Find where the given text appears and provide that cell's center as [x, y] coordinate. 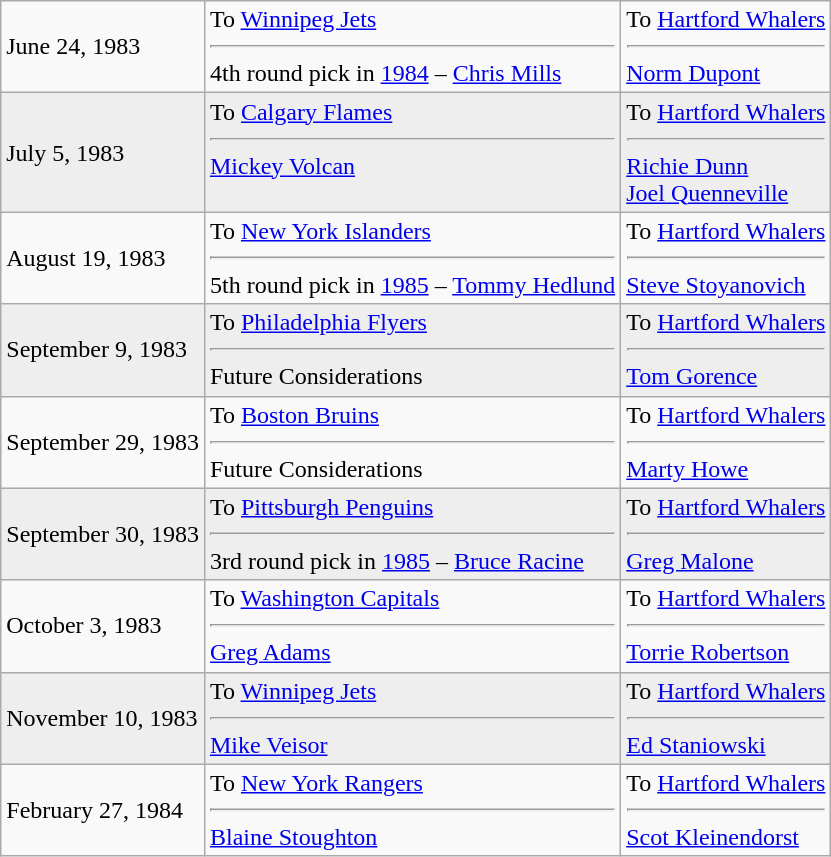
October 3, 1983 [103, 626]
To Hartford WhalersMarty Howe [726, 442]
To Boston BruinsFuture Considerations [412, 442]
To Winnipeg Jets4th round pick in 1984 – Chris Mills [412, 47]
To Hartford WhalersTom Gorence [726, 350]
February 27, 1984 [103, 810]
To New York Islanders5th round pick in 1985 – Tommy Hedlund [412, 258]
November 10, 1983 [103, 718]
September 30, 1983 [103, 534]
To Winnipeg JetsMike Veisor [412, 718]
To Washington CapitalsGreg Adams [412, 626]
To Pittsburgh Penguins3rd round pick in 1985 – Bruce Racine [412, 534]
September 29, 1983 [103, 442]
To Hartford WhalersRichie Dunn Joel Quenneville [726, 152]
September 9, 1983 [103, 350]
June 24, 1983 [103, 47]
To Hartford WhalersGreg Malone [726, 534]
July 5, 1983 [103, 152]
To Calgary FlamesMickey Volcan [412, 152]
To Philadelphia FlyersFuture Considerations [412, 350]
To Hartford WhalersSteve Stoyanovich [726, 258]
To Hartford WhalersNorm Dupont [726, 47]
To Hartford WhalersEd Staniowski [726, 718]
To New York RangersBlaine Stoughton [412, 810]
August 19, 1983 [103, 258]
To Hartford WhalersTorrie Robertson [726, 626]
To Hartford WhalersScot Kleinendorst [726, 810]
